From the cell containing the given text, extract its center point as (x, y) coordinate. 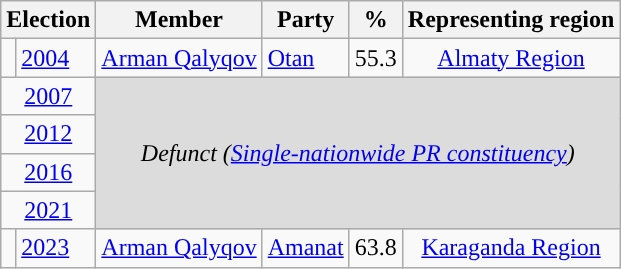
Amanat (306, 248)
2021 (48, 210)
2023 (56, 248)
Karaganda Region (511, 248)
Election (48, 20)
Almaty Region (511, 58)
55.3 (376, 58)
2016 (48, 172)
2004 (56, 58)
Member (179, 20)
Representing region (511, 20)
% (376, 20)
Defunct (Single-nationwide PR constituency) (358, 153)
63.8 (376, 248)
Party (306, 20)
2012 (48, 134)
Otan (306, 58)
2007 (48, 96)
